Identify which cell holds the provided text, then report its (x, y) central coordinate. 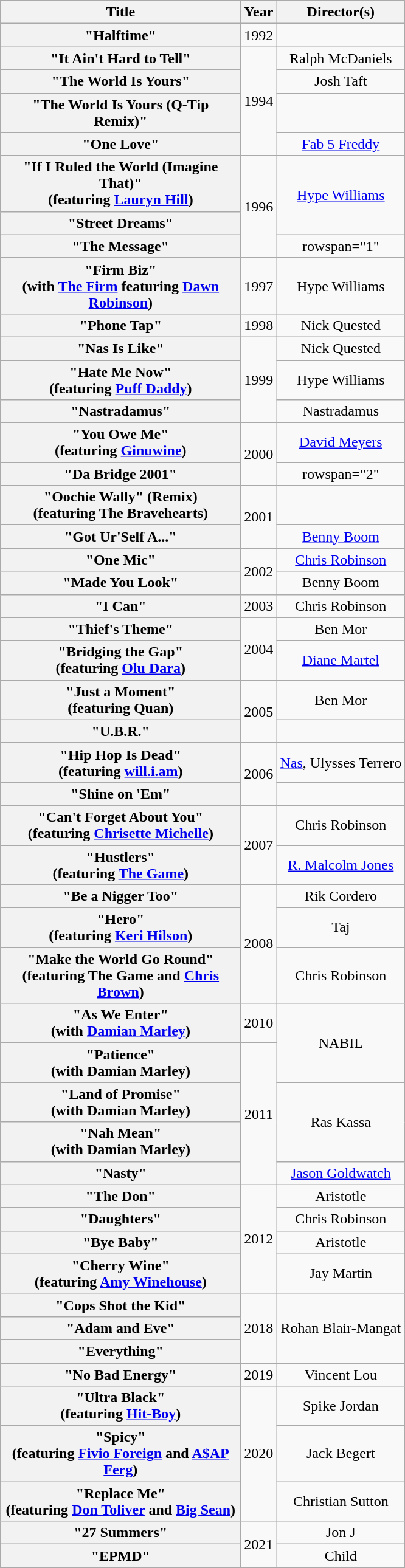
rowspan="2" (341, 474)
2008 (259, 944)
"Make the World Go Round"(featuring The Game and Chris Brown) (120, 975)
2019 (259, 1374)
"No Bad Energy" (120, 1374)
"Street Dreams" (120, 223)
"If I Ruled the World (Imagine That)"(featuring Lauryn Hill) (120, 184)
2006 (259, 774)
Nas, Ulysses Terrero (341, 762)
2003 (259, 606)
"One Mic" (120, 560)
"Hero"(featuring Keri Hilson) (120, 927)
Rik Cordero (341, 896)
"The World Is Yours" (120, 81)
"Everything" (120, 1351)
"Hustlers"(featuring The Game) (120, 864)
2005 (259, 711)
"Be a Nigger Too" (120, 896)
2021 (259, 1544)
Josh Taft (341, 81)
Jason Goldwatch (341, 1173)
2012 (259, 1239)
"You Owe Me"(featuring Ginuwine) (120, 442)
Child (341, 1556)
2018 (259, 1328)
"It Ain't Hard to Tell" (120, 58)
"Thief's Theme" (120, 629)
Year (259, 12)
2011 (259, 1113)
Christian Sutton (341, 1501)
Title (120, 12)
2020 (259, 1454)
2004 (259, 649)
"Got Ur'Self A..." (120, 537)
David Meyers (341, 442)
"Shine on 'Em" (120, 794)
"Da Bridge 2001" (120, 474)
1994 (259, 101)
"The Don" (120, 1196)
rowspan="1" (341, 246)
"Daughters" (120, 1219)
"Replace Me"(featuring Don Toliver and Big Sean) (120, 1501)
1997 (259, 286)
"The Message" (120, 246)
"27 Summers" (120, 1533)
"Oochie Wally" (Remix)(featuring The Bravehearts) (120, 506)
NABIL (341, 1043)
2010 (259, 1023)
1999 (259, 379)
"Can't Forget About You"(featuring Chrisette Michelle) (120, 825)
Nastradamus (341, 411)
1996 (259, 207)
"Cherry Wine"(featuring Amy Winehouse) (120, 1274)
"Hate Me Now"(featuring Puff Daddy) (120, 379)
2001 (259, 517)
"Made You Look" (120, 583)
Taj (341, 927)
Fab 5 Freddy (341, 144)
"Hip Hop Is Dead"(featuring will.i.am) (120, 762)
Jay Martin (341, 1274)
"Nah Mean"(with Damian Marley) (120, 1141)
Ralph McDaniels (341, 58)
Rohan Blair-Mangat (341, 1328)
"Land of Promise"(with Damian Marley) (120, 1102)
"Nastradamus" (120, 411)
"Adam and Eve" (120, 1328)
"EPMD" (120, 1556)
"Ultra Black"(featuring Hit-Boy) (120, 1406)
"Halftime" (120, 35)
"Firm Biz"(with The Firm featuring Dawn Robinson) (120, 286)
"Cops Shot the Kid" (120, 1305)
1998 (259, 325)
2002 (259, 571)
2007 (259, 845)
"Bridging the Gap"(featuring Olu Dara) (120, 660)
Jon J (341, 1533)
"Nasty" (120, 1173)
"Patience"(with Damian Marley) (120, 1062)
1992 (259, 35)
"I Can" (120, 606)
Jack Begert (341, 1454)
"As We Enter"(with Damian Marley) (120, 1023)
"U.B.R." (120, 731)
Diane Martel (341, 660)
Vincent Lou (341, 1374)
R. Malcolm Jones (341, 864)
Director(s) (341, 12)
Spike Jordan (341, 1406)
2000 (259, 455)
"Spicy"(featuring Fivio Foreign and A$AP Ferg) (120, 1454)
"Phone Tap" (120, 325)
"Just a Moment"(featuring Quan) (120, 700)
"The World Is Yours (Q-Tip Remix)" (120, 113)
"One Love" (120, 144)
"Bye Baby" (120, 1242)
"Nas Is Like" (120, 348)
Ras Kassa (341, 1122)
